Capture the cell that displays the provided text and extract its [x, y] central coordinate. 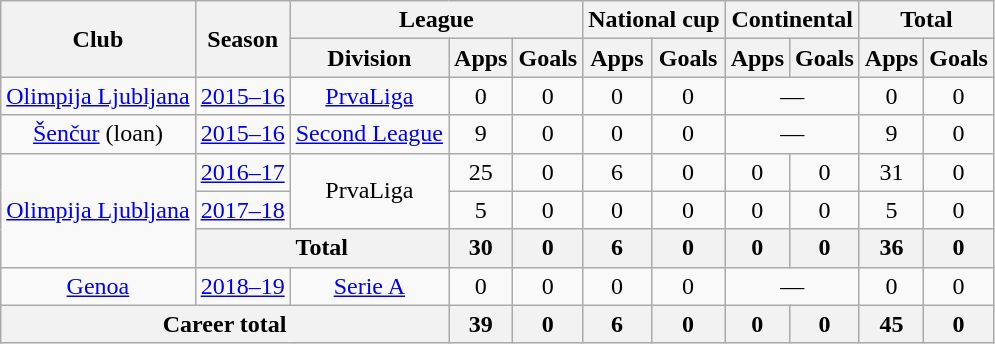
45 [891, 324]
Serie A [369, 286]
36 [891, 248]
Division [369, 58]
2017–18 [242, 210]
39 [481, 324]
National cup [654, 20]
Season [242, 39]
Club [98, 39]
Career total [225, 324]
Genoa [98, 286]
2018–19 [242, 286]
25 [481, 172]
League [436, 20]
Second League [369, 134]
2016–17 [242, 172]
31 [891, 172]
Continental [792, 20]
30 [481, 248]
Šenčur (loan) [98, 134]
